Detect which cell encompasses the target text, then output its [x, y] center coordinate. 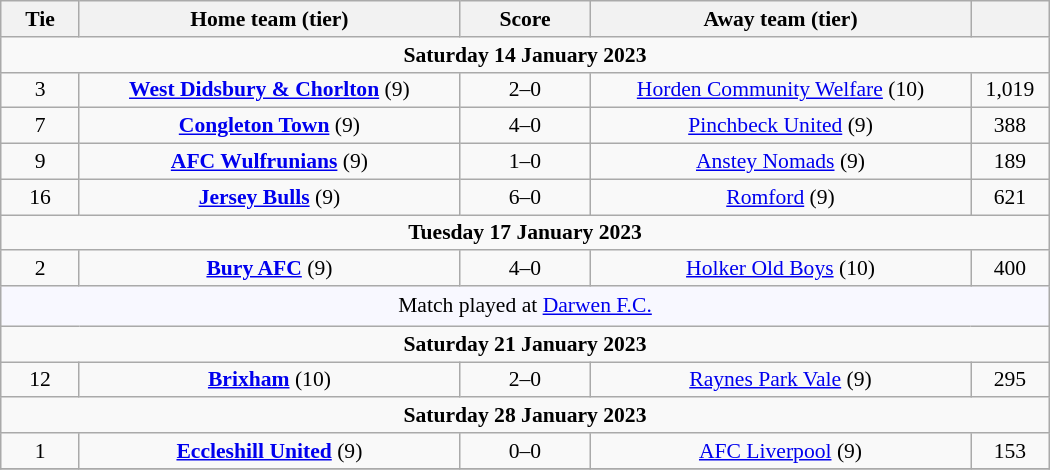
Congleton Town (9) [269, 126]
621 [1010, 197]
12 [40, 380]
Raynes Park Vale (9) [781, 380]
AFC Wulfrunians (9) [269, 162]
Brixham (10) [269, 380]
Jersey Bulls (9) [269, 197]
Eccleshill United (9) [269, 451]
Romford (9) [781, 197]
7 [40, 126]
Saturday 14 January 2023 [525, 55]
16 [40, 197]
Bury AFC (9) [269, 269]
Saturday 21 January 2023 [525, 344]
9 [40, 162]
Away team (tier) [781, 19]
6–0 [524, 197]
Horden Community Welfare (10) [781, 90]
Tuesday 17 January 2023 [525, 233]
Tie [40, 19]
West Didsbury & Chorlton (9) [269, 90]
0–0 [524, 451]
1,019 [1010, 90]
AFC Liverpool (9) [781, 451]
1 [40, 451]
Score [524, 19]
3 [40, 90]
Saturday 28 January 2023 [525, 416]
Pinchbeck United (9) [781, 126]
2 [40, 269]
Holker Old Boys (10) [781, 269]
1–0 [524, 162]
189 [1010, 162]
388 [1010, 126]
295 [1010, 380]
400 [1010, 269]
Anstey Nomads (9) [781, 162]
153 [1010, 451]
Home team (tier) [269, 19]
Match played at Darwen F.C. [525, 306]
